Output the [x, y] coordinate of the center of the cell containing the given text.  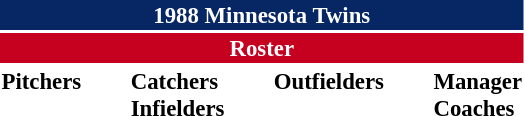
Roster [262, 48]
1988 Minnesota Twins [262, 15]
